Find where the given text appears and provide that cell's center as [x, y] coordinate. 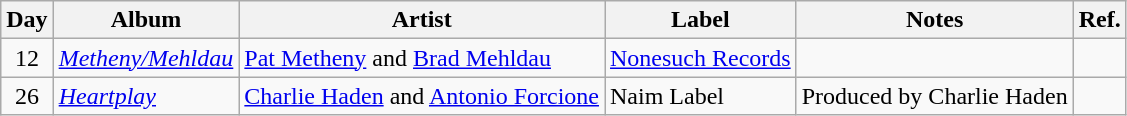
Ref. [1100, 20]
Charlie Haden and Antonio Forcione [422, 96]
Day [27, 20]
Notes [934, 20]
12 [27, 58]
Album [146, 20]
26 [27, 96]
Pat Metheny and Brad Mehldau [422, 58]
Metheny/Mehldau [146, 58]
Heartplay [146, 96]
Produced by Charlie Haden [934, 96]
Artist [422, 20]
Naim Label [700, 96]
Nonesuch Records [700, 58]
Label [700, 20]
